Provide the (X, Y) coordinate of the cell's center where the given text is located.  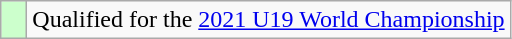
Qualified for the 2021 U19 World Championship (268, 20)
